From the cell containing the given text, extract its center point as [x, y] coordinate. 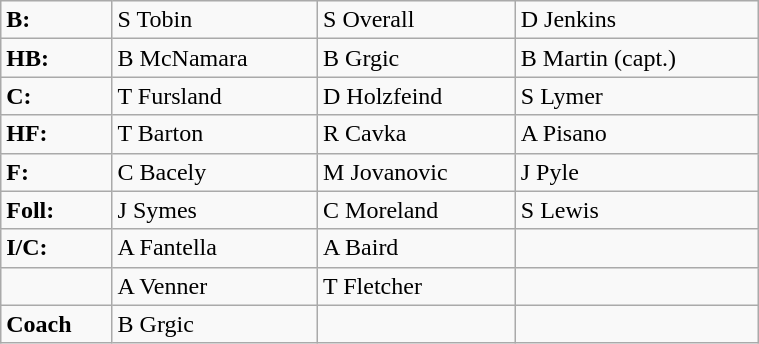
Coach [56, 324]
C Moreland [417, 210]
M Jovanovic [417, 172]
F: [56, 172]
S Lymer [636, 96]
T Barton [214, 134]
S Tobin [214, 20]
T Fletcher [417, 286]
R Cavka [417, 134]
B McNamara [214, 58]
J Pyle [636, 172]
C Bacely [214, 172]
Foll: [56, 210]
S Overall [417, 20]
A Fantella [214, 248]
S Lewis [636, 210]
B: [56, 20]
A Venner [214, 286]
T Fursland [214, 96]
A Pisano [636, 134]
C: [56, 96]
HB: [56, 58]
B Martin (capt.) [636, 58]
D Holzfeind [417, 96]
D Jenkins [636, 20]
HF: [56, 134]
A Baird [417, 248]
I/C: [56, 248]
J Symes [214, 210]
